Detect which cell encompasses the target text, then output its [X, Y] center coordinate. 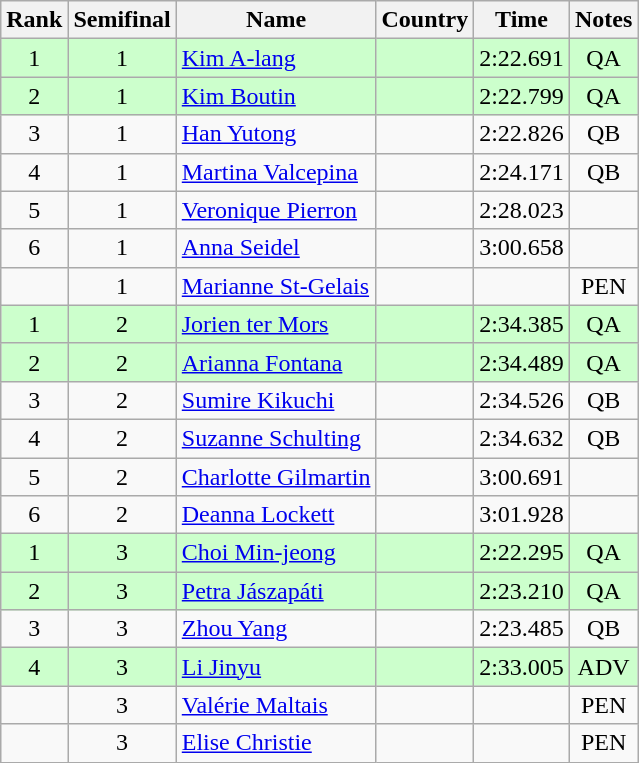
Han Yutong [276, 134]
Deanna Lockett [276, 515]
3:00.691 [522, 477]
Choi Min-jeong [276, 553]
Zhou Yang [276, 629]
Time [522, 20]
2:28.023 [522, 210]
2:33.005 [522, 667]
Sumire Kikuchi [276, 400]
Jorien ter Mors [276, 324]
3:00.658 [522, 248]
2:22.799 [522, 96]
Suzanne Schulting [276, 438]
Name [276, 20]
Semifinal [122, 20]
2:22.826 [522, 134]
ADV [603, 667]
2:22.295 [522, 553]
2:22.691 [522, 58]
Elise Christie [276, 743]
2:23.210 [522, 591]
Rank [34, 20]
3:01.928 [522, 515]
Marianne St-Gelais [276, 286]
2:34.632 [522, 438]
Martina Valcepina [276, 172]
Charlotte Gilmartin [276, 477]
Petra Jászapáti [276, 591]
Arianna Fontana [276, 362]
2:34.489 [522, 362]
Anna Seidel [276, 248]
2:34.385 [522, 324]
Veronique Pierron [276, 210]
Valérie Maltais [276, 705]
Kim A-lang [276, 58]
Notes [603, 20]
Kim Boutin [276, 96]
2:23.485 [522, 629]
2:34.526 [522, 400]
Li Jinyu [276, 667]
Country [425, 20]
2:24.171 [522, 172]
